Return the (X, Y) coordinate for the center point of the cell that contains the specified text.  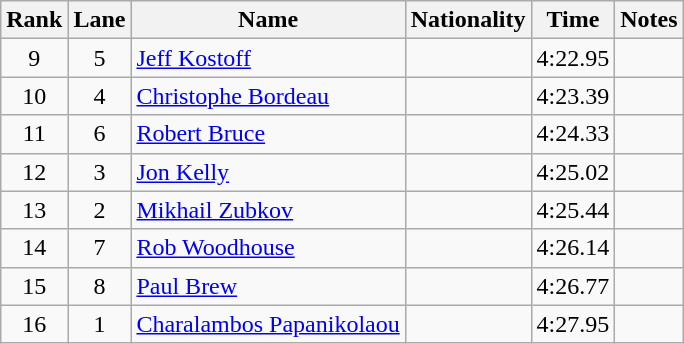
2 (100, 210)
4:24.33 (573, 134)
4:26.77 (573, 286)
Name (268, 20)
4:25.44 (573, 210)
3 (100, 172)
4:22.95 (573, 58)
Jon Kelly (268, 172)
Jeff Kostoff (268, 58)
11 (34, 134)
Lane (100, 20)
Robert Bruce (268, 134)
6 (100, 134)
Time (573, 20)
Notes (649, 20)
10 (34, 96)
Paul Brew (268, 286)
12 (34, 172)
9 (34, 58)
Nationality (468, 20)
4:25.02 (573, 172)
4:27.95 (573, 324)
Rank (34, 20)
8 (100, 286)
14 (34, 248)
16 (34, 324)
4 (100, 96)
4:23.39 (573, 96)
Charalambos Papanikolaou (268, 324)
Mikhail Zubkov (268, 210)
Rob Woodhouse (268, 248)
4:26.14 (573, 248)
13 (34, 210)
1 (100, 324)
5 (100, 58)
7 (100, 248)
Christophe Bordeau (268, 96)
15 (34, 286)
